Locate the cell with the specified text and output its [x, y] center coordinate. 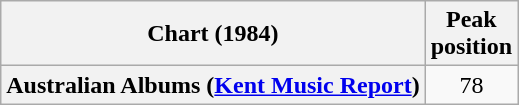
78 [471, 85]
Chart (1984) [213, 34]
Peakposition [471, 34]
Australian Albums (Kent Music Report) [213, 85]
